Locate the cell with the specified text and output its [x, y] center coordinate. 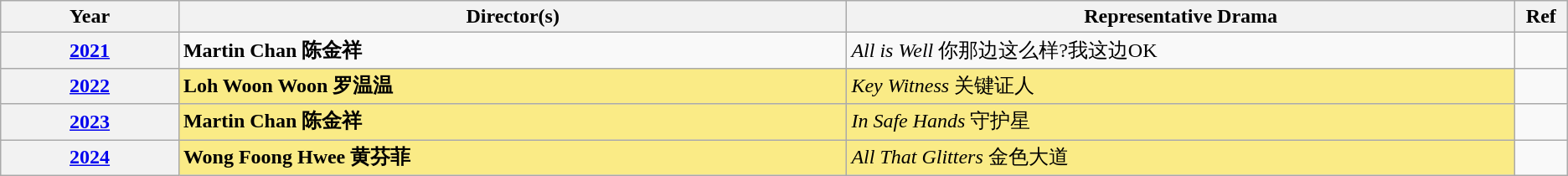
Year [90, 17]
2023 [90, 122]
Loh Woon Woon 罗温温 [513, 85]
All is Well 你那边这么样?我这边OK [1181, 50]
Ref [1541, 17]
All That Glitters 金色大道 [1181, 158]
Representative Drama [1181, 17]
In Safe Hands 守护星 [1181, 122]
Director(s) [513, 17]
Wong Foong Hwee 黄芬菲 [513, 158]
Key Witness 关键证人 [1181, 85]
2024 [90, 158]
2021 [90, 50]
2022 [90, 85]
